Determine the (X, Y) coordinate at the center of the cell enclosing the given text.  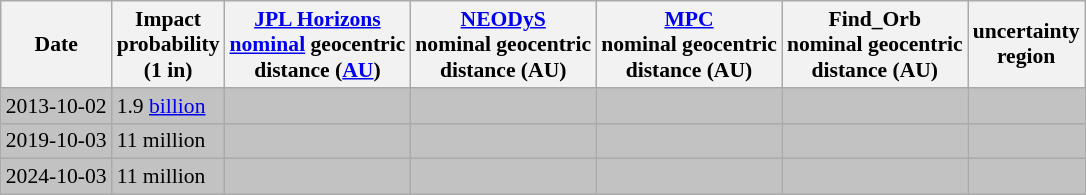
JPL Horizonsnominal geocentricdistance (AU) (318, 44)
Impactprobability(1 in) (168, 44)
Date (56, 44)
1.9 billion (168, 106)
uncertaintyregion (1026, 44)
Find_Orbnominal geocentricdistance (AU) (875, 44)
2019-10-03 (56, 141)
2024-10-03 (56, 177)
MPCnominal geocentricdistance (AU) (689, 44)
2013-10-02 (56, 106)
NEODySnominal geocentricdistance (AU) (503, 44)
